Search for the cell housing the specified text and yield its [X, Y] center coordinate. 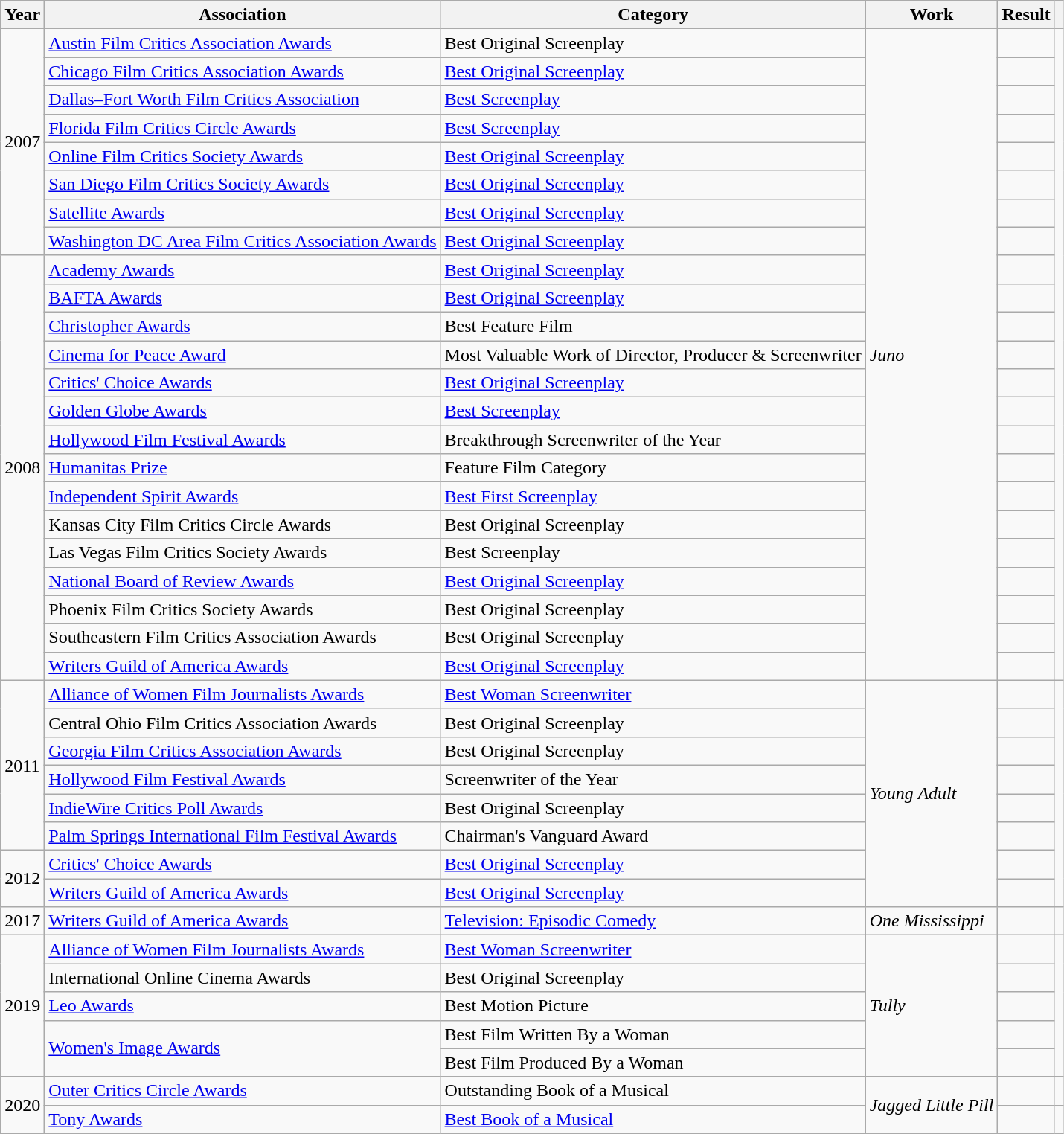
Independent Spirit Awards [243, 496]
Kansas City Film Critics Circle Awards [243, 525]
Satellite Awards [243, 213]
Chicago Film Critics Association Awards [243, 71]
Tully [932, 1006]
BAFTA Awards [243, 298]
Christopher Awards [243, 326]
Tony Awards [243, 1119]
Juno [932, 354]
Outer Critics Circle Awards [243, 1091]
Best Book of a Musical [653, 1119]
Golden Globe Awards [243, 411]
Best Film Written By a Woman [653, 1034]
Online Film Critics Society Awards [243, 156]
2017 [22, 921]
2012 [22, 879]
Leo Awards [243, 1006]
2019 [22, 1006]
Young Adult [932, 793]
One Mississippi [932, 921]
Academy Awards [243, 269]
Southeastern Film Critics Association Awards [243, 638]
Palm Springs International Film Festival Awards [243, 836]
Women's Image Awards [243, 1048]
Las Vegas Film Critics Society Awards [243, 553]
Best Film Produced By a Woman [653, 1063]
Best First Screenplay [653, 496]
Feature Film Category [653, 468]
Year [22, 15]
Result [1026, 15]
Outstanding Book of a Musical [653, 1091]
Work [932, 15]
Humanitas Prize [243, 468]
2020 [22, 1105]
Most Valuable Work of Director, Producer & Screenwriter [653, 355]
Austin Film Critics Association Awards [243, 43]
Phoenix Film Critics Society Awards [243, 609]
Jagged Little Pill [932, 1105]
Chairman's Vanguard Award [653, 836]
Screenwriter of the Year [653, 779]
Central Ohio Film Critics Association Awards [243, 723]
Cinema for Peace Award [243, 355]
Florida Film Critics Circle Awards [243, 128]
National Board of Review Awards [243, 581]
2008 [22, 467]
International Online Cinema Awards [243, 978]
Breakthrough Screenwriter of the Year [653, 440]
Association [243, 15]
Best Feature Film [653, 326]
Dallas–Fort Worth Film Critics Association [243, 100]
Georgia Film Critics Association Awards [243, 751]
2011 [22, 765]
Category [653, 15]
San Diego Film Critics Society Awards [243, 185]
IndieWire Critics Poll Awards [243, 807]
2007 [22, 142]
Best Motion Picture [653, 1006]
Washington DC Area Film Critics Association Awards [243, 241]
Television: Episodic Comedy [653, 921]
